Determine the (X, Y) coordinate at the center of the cell enclosing the given text.  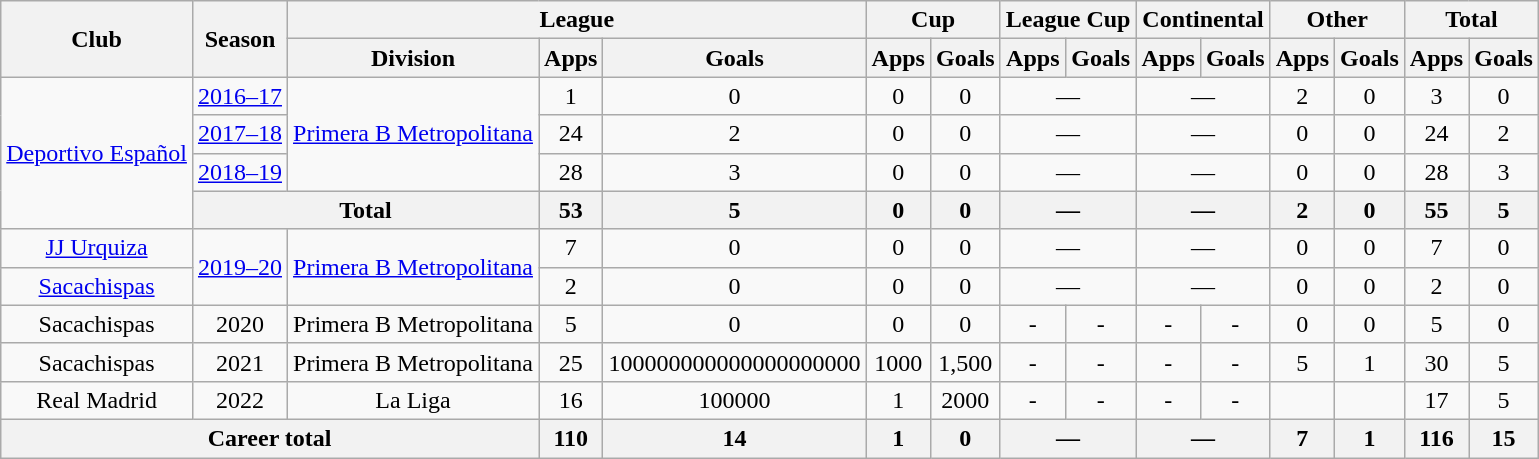
1,500 (965, 362)
14 (734, 438)
2019–20 (240, 267)
116 (1436, 438)
2017–18 (240, 134)
17 (1436, 400)
League Cup (1068, 20)
16 (571, 400)
2022 (240, 400)
2020 (240, 324)
League (578, 20)
2018–19 (240, 172)
Season (240, 39)
Real Madrid (97, 400)
Continental (1203, 20)
110 (571, 438)
La Liga (414, 400)
Division (414, 58)
100000 (734, 400)
Other (1337, 20)
1000 (898, 362)
15 (1504, 438)
Career total (270, 438)
53 (571, 210)
25 (571, 362)
Club (97, 39)
100000000000000000000 (734, 362)
Deportivo Español (97, 153)
30 (1436, 362)
Cup (933, 20)
JJ Urquiza (97, 248)
2021 (240, 362)
2016–17 (240, 96)
2000 (965, 400)
55 (1436, 210)
